Locate the cell with the specified text and output its [x, y] center coordinate. 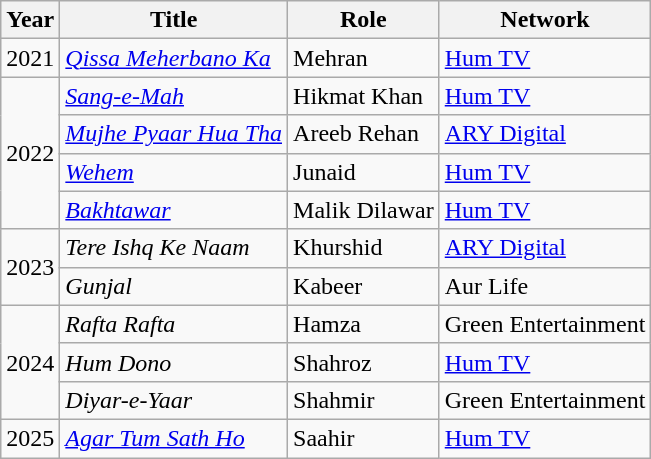
Year [30, 20]
Hum Dono [174, 362]
2021 [30, 58]
Gunjal [174, 286]
Shahmir [364, 400]
Diyar-e-Yaar [174, 400]
Hamza [364, 324]
Rafta Rafta [174, 324]
Hikmat Khan [364, 96]
Tere Ishq Ke Naam [174, 248]
Areeb Rehan [364, 134]
Junaid [364, 172]
Mujhe Pyaar Hua Tha [174, 134]
Role [364, 20]
Qissa Meherbano Ka [174, 58]
Malik Dilawar [364, 210]
Title [174, 20]
Mehran [364, 58]
Khurshid [364, 248]
Saahir [364, 438]
2022 [30, 153]
Agar Tum Sath Ho [174, 438]
Shahroz [364, 362]
Sang-e-Mah [174, 96]
Bakhtawar [174, 210]
Kabeer [364, 286]
2024 [30, 362]
Network [545, 20]
2025 [30, 438]
Aur Life [545, 286]
Wehem [174, 172]
2023 [30, 267]
